For the text-containing cell, return its midpoint in (X, Y) coordinate format. 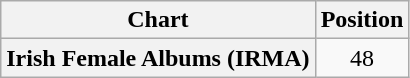
Irish Female Albums (IRMA) (158, 58)
Position (362, 20)
48 (362, 58)
Chart (158, 20)
